For the text-containing cell, return its midpoint in [x, y] coordinate format. 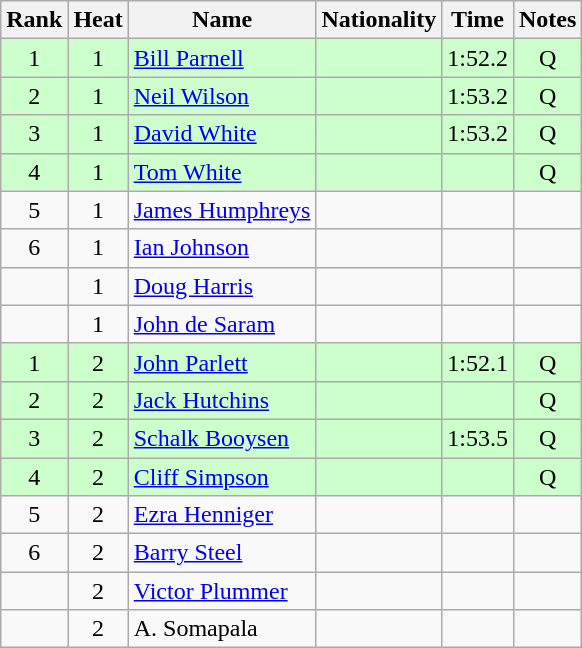
1:52.2 [478, 58]
Ian Johnson [222, 248]
Name [222, 20]
Jack Hutchins [222, 400]
Heat [98, 20]
Rank [34, 20]
1:53.5 [478, 438]
Tom White [222, 172]
Barry Steel [222, 553]
James Humphreys [222, 210]
Nationality [379, 20]
Cliff Simpson [222, 477]
Victor Plummer [222, 591]
1:52.1 [478, 362]
Ezra Henniger [222, 515]
A. Somapala [222, 629]
Neil Wilson [222, 96]
Notes [547, 20]
John de Saram [222, 324]
Schalk Booysen [222, 438]
Time [478, 20]
David White [222, 134]
John Parlett [222, 362]
Bill Parnell [222, 58]
Doug Harris [222, 286]
